Detect which cell encompasses the target text, then output its [X, Y] center coordinate. 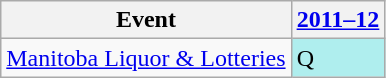
Event [146, 20]
Manitoba Liquor & Lotteries [146, 58]
2011–12 [338, 20]
Q [338, 58]
